Capture the cell that displays the provided text and extract its (x, y) central coordinate. 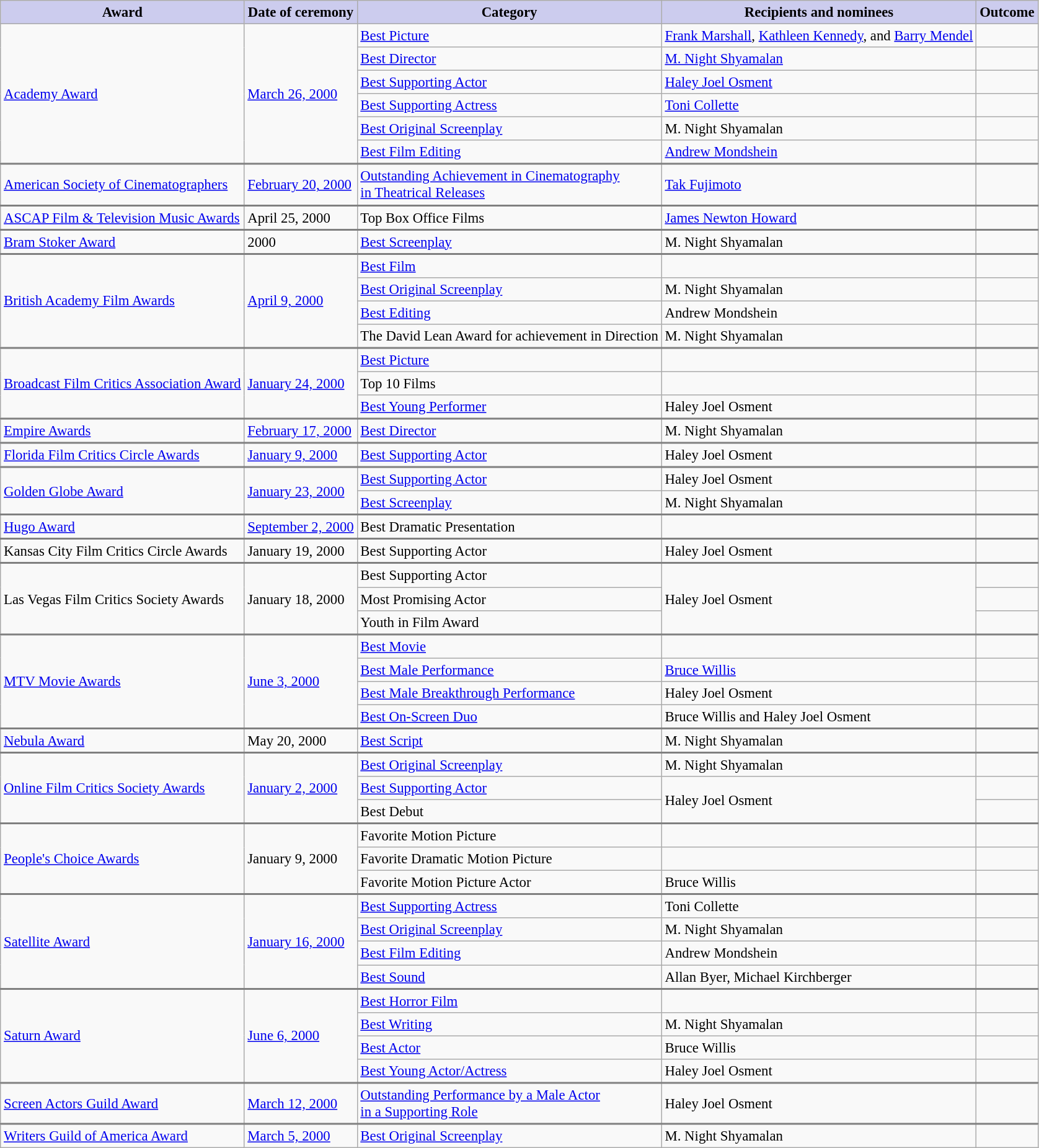
Frank Marshall, Kathleen Kennedy, and Barry Mendel (819, 36)
January 18, 2000 (301, 598)
March 12, 2000 (301, 1103)
Hugo Award (123, 527)
Best Male Performance (510, 670)
Best Sound (510, 977)
Empire Awards (123, 430)
Most Promising Actor (510, 599)
Outstanding Performance by a Male Actor in a Supporting Role (510, 1103)
The David Lean Award for achievement in Direction (510, 336)
Best Writing (510, 1024)
January 24, 2000 (301, 383)
January 16, 2000 (301, 941)
May 20, 2000 (301, 741)
Best Actor (510, 1048)
Best Film (510, 265)
Academy Award (123, 94)
Best Young Performer (510, 407)
Best Editing (510, 313)
Best Movie (510, 646)
Top 10 Films (510, 383)
2000 (301, 242)
April 9, 2000 (301, 301)
Broadcast Film Critics Association Award (123, 383)
September 2, 2000 (301, 527)
Florida Film Critics Circle Awards (123, 455)
February 17, 2000 (301, 430)
Youth in Film Award (510, 622)
Best On-Screen Duo (510, 716)
June 3, 2000 (301, 682)
Best Horror Film (510, 1000)
June 6, 2000 (301, 1036)
March 5, 2000 (301, 1136)
Outstanding Achievement in Cinematography in Theatrical Releases (510, 185)
Top Box Office Films (510, 217)
Best Script (510, 741)
January 2, 2000 (301, 788)
Favorite Motion Picture (510, 835)
Allan Byer, Michael Kirchberger (819, 977)
Favorite Dramatic Motion Picture (510, 859)
Bruce Willis and Haley Joel Osment (819, 716)
Online Film Critics Society Awards (123, 788)
March 26, 2000 (301, 94)
British Academy Film Awards (123, 301)
Date of ceremony (301, 12)
January 23, 2000 (301, 491)
Best Male Breakthrough Performance (510, 693)
People's Choice Awards (123, 859)
MTV Movie Awards (123, 682)
Satellite Award (123, 941)
Tak Fujimoto (819, 185)
Writers Guild of America Award (123, 1136)
Best Young Actor/Actress (510, 1071)
Bram Stoker Award (123, 242)
Recipients and nominees (819, 12)
Nebula Award (123, 741)
Las Vegas Film Critics Society Awards (123, 598)
Screen Actors Guild Award (123, 1103)
Golden Globe Award (123, 491)
Category (510, 12)
Outcome (1007, 12)
ASCAP Film & Television Music Awards (123, 217)
Best Dramatic Presentation (510, 527)
Award (123, 12)
February 20, 2000 (301, 185)
Favorite Motion Picture Actor (510, 883)
American Society of Cinematographers (123, 185)
Kansas City Film Critics Circle Awards (123, 551)
James Newton Howard (819, 217)
January 19, 2000 (301, 551)
Best Debut (510, 812)
April 25, 2000 (301, 217)
Saturn Award (123, 1036)
